Extract the [X, Y] coordinate from the center of the cell holding the provided text.  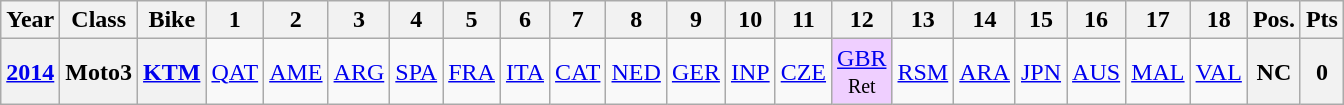
NC [1274, 72]
2014 [30, 72]
11 [803, 20]
Pos. [1274, 20]
3 [359, 20]
18 [1218, 20]
GER [696, 72]
GBRRet [862, 72]
CAT [578, 72]
Year [30, 20]
AME [296, 72]
9 [696, 20]
12 [862, 20]
ITA [524, 72]
1 [235, 20]
Class [99, 20]
Bike [172, 20]
KTM [172, 72]
NED [636, 72]
QAT [235, 72]
5 [472, 20]
15 [1040, 20]
17 [1158, 20]
7 [578, 20]
13 [923, 20]
6 [524, 20]
JPN [1040, 72]
ARG [359, 72]
Pts [1322, 20]
10 [750, 20]
ARA [985, 72]
Moto3 [99, 72]
RSM [923, 72]
CZE [803, 72]
FRA [472, 72]
4 [416, 20]
INP [750, 72]
2 [296, 20]
0 [1322, 72]
VAL [1218, 72]
8 [636, 20]
16 [1096, 20]
AUS [1096, 72]
SPA [416, 72]
14 [985, 20]
MAL [1158, 72]
